Provide the (X, Y) coordinate of the cell's center where the given text is located.  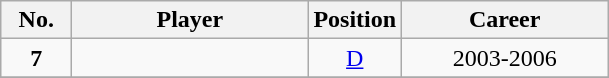
D (355, 58)
Player (190, 20)
7 (36, 58)
No. (36, 20)
Position (355, 20)
Career (505, 20)
2003-2006 (505, 58)
